Determine the [x, y] coordinate at the center of the cell enclosing the given text.  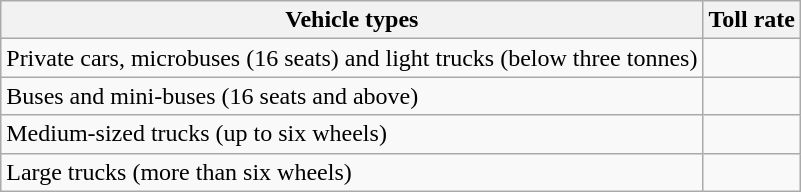
Medium-sized trucks (up to six wheels) [352, 134]
Vehicle types [352, 20]
Toll rate [752, 20]
Large trucks (more than six wheels) [352, 172]
Private cars, microbuses (16 seats) and light trucks (below three tonnes) [352, 58]
Buses and mini-buses (16 seats and above) [352, 96]
